Capture the cell that displays the provided text and extract its (X, Y) central coordinate. 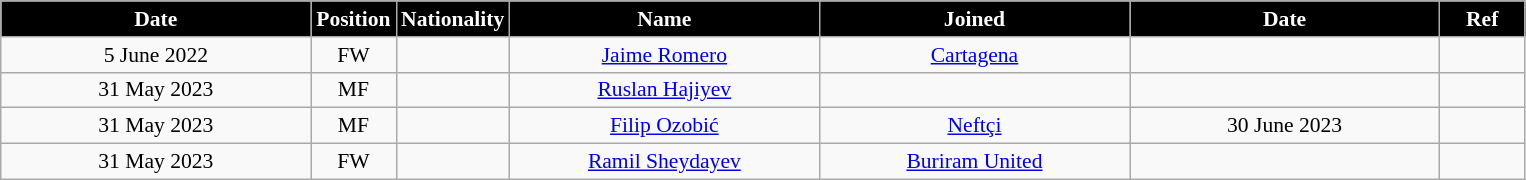
Joined (974, 19)
30 June 2023 (1285, 126)
Cartagena (974, 55)
Ref (1482, 19)
Nationality (452, 19)
Ruslan Hajiyev (664, 90)
5 June 2022 (156, 55)
Filip Ozobić (664, 126)
Jaime Romero (664, 55)
Neftçi (974, 126)
Ramil Sheydayev (664, 162)
Buriram United (974, 162)
Position (354, 19)
Name (664, 19)
